For the text-containing cell, return its midpoint in [x, y] coordinate format. 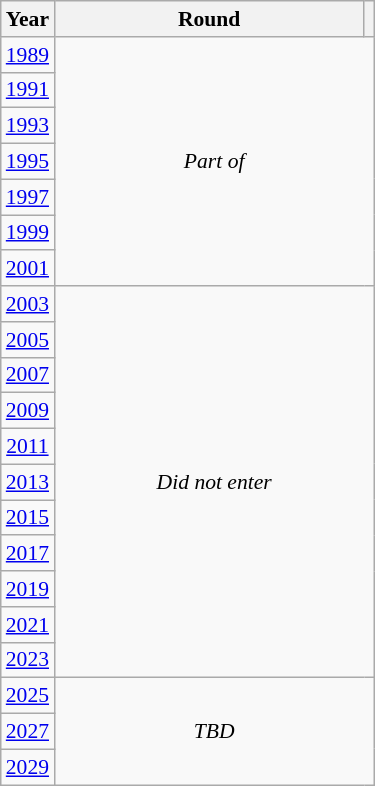
1989 [28, 55]
1997 [28, 197]
2029 [28, 767]
TBD [214, 732]
2003 [28, 304]
2005 [28, 340]
2017 [28, 554]
1993 [28, 126]
2001 [28, 269]
2015 [28, 518]
Round [209, 19]
2007 [28, 375]
2025 [28, 696]
Year [28, 19]
1999 [28, 233]
2019 [28, 589]
2013 [28, 482]
1995 [28, 162]
2021 [28, 625]
2011 [28, 447]
2009 [28, 411]
2027 [28, 732]
Part of [214, 162]
1991 [28, 90]
Did not enter [214, 482]
2023 [28, 660]
